Determine the (X, Y) coordinate at the center of the cell enclosing the given text.  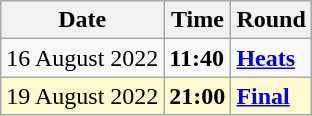
11:40 (198, 58)
21:00 (198, 96)
Date (82, 20)
Time (198, 20)
Round (271, 20)
16 August 2022 (82, 58)
Heats (271, 58)
19 August 2022 (82, 96)
Final (271, 96)
